Search for the cell housing the specified text and yield its [X, Y] center coordinate. 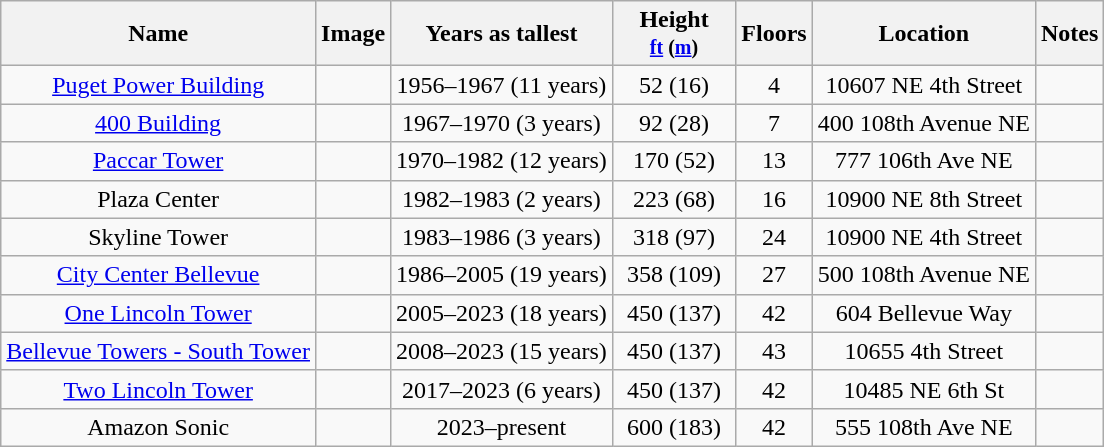
10900 NE 4th Street [924, 237]
500 108th Avenue NE [924, 275]
318 (97) [674, 237]
Years as tallest [502, 34]
555 108th Ave NE [924, 427]
10607 NE 4th Street [924, 85]
13 [774, 161]
604 Bellevue Way [924, 313]
2008–2023 (15 years) [502, 351]
Paccar Tower [158, 161]
2005–2023 (18 years) [502, 313]
Puget Power Building [158, 85]
600 (183) [674, 427]
1956–1967 (11 years) [502, 85]
400 Building [158, 123]
400 108th Avenue NE [924, 123]
2017–2023 (6 years) [502, 389]
10900 NE 8th Street [924, 199]
777 106th Ave NE [924, 161]
52 (16) [674, 85]
1983–1986 (3 years) [502, 237]
Location [924, 34]
Amazon Sonic [158, 427]
City Center Bellevue [158, 275]
170 (52) [674, 161]
43 [774, 351]
One Lincoln Tower [158, 313]
92 (28) [674, 123]
Name [158, 34]
358 (109) [674, 275]
223 (68) [674, 199]
4 [774, 85]
27 [774, 275]
16 [774, 199]
1982–1983 (2 years) [502, 199]
Notes [1069, 34]
24 [774, 237]
1970–1982 (12 years) [502, 161]
Two Lincoln Tower [158, 389]
Heightft (m) [674, 34]
1986–2005 (19 years) [502, 275]
1967–1970 (3 years) [502, 123]
Plaza Center [158, 199]
Skyline Tower [158, 237]
10655 4th Street [924, 351]
2023–present [502, 427]
Bellevue Towers - South Tower [158, 351]
7 [774, 123]
Floors [774, 34]
Image [354, 34]
10485 NE 6th St [924, 389]
